From the cell containing the given text, extract its center point as [X, Y] coordinate. 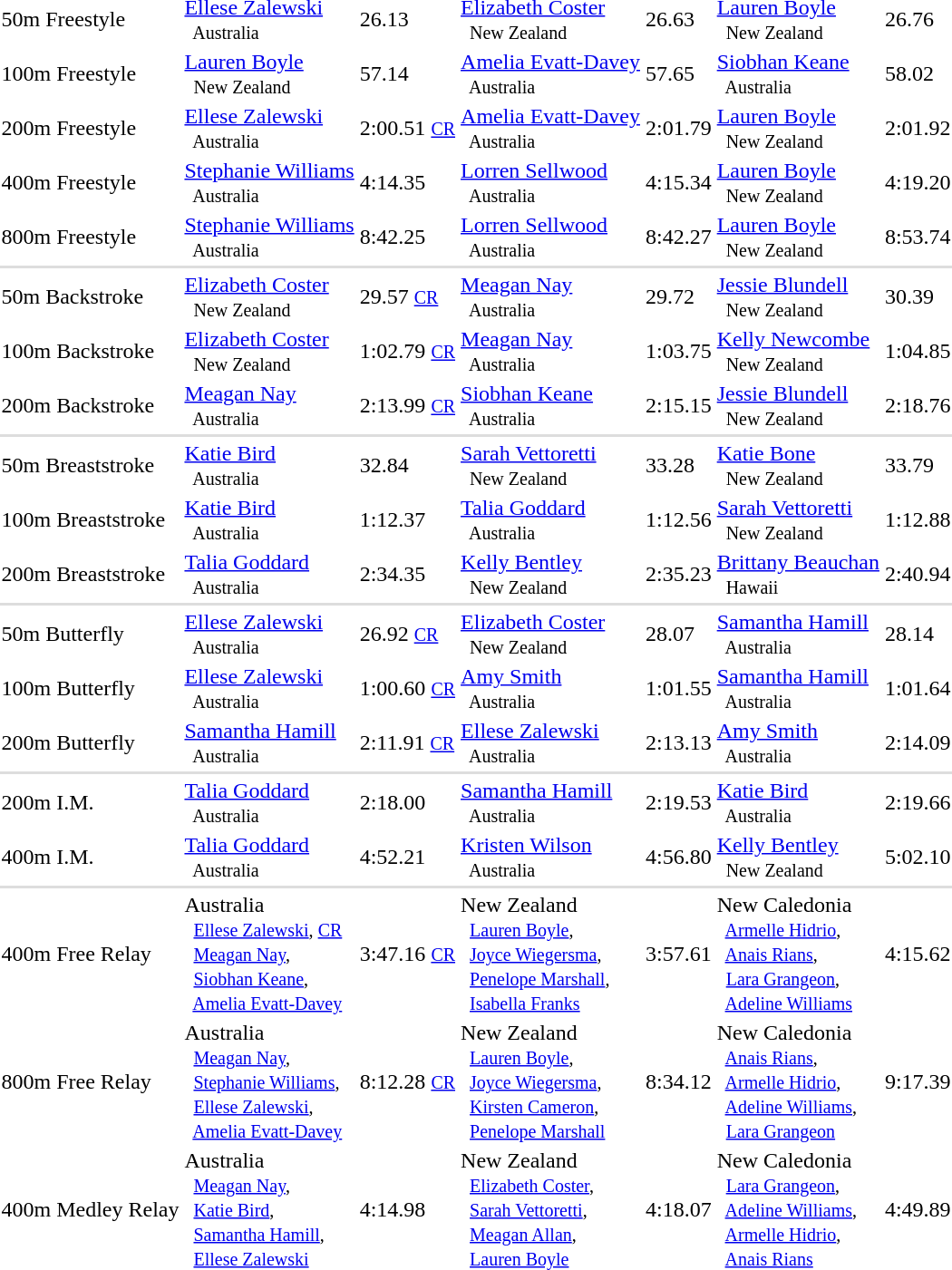
400m Freestyle [91, 183]
200m Butterfly [91, 743]
2:18.76 [918, 406]
2:18.00 [407, 803]
2:34.35 [407, 575]
4:15.34 [678, 183]
2:11.91 CR [407, 743]
5:02.10 [918, 858]
28.14 [918, 635]
1:02.79 CR [407, 352]
4:15.62 [918, 954]
Kristen Wilson Australia [551, 858]
33.79 [918, 466]
26.92 CR [407, 635]
1:12.37 [407, 520]
3:47.16 CR [407, 954]
100m Freestyle [91, 74]
200m Freestyle [91, 129]
50m Backstroke [91, 297]
4:56.80 [678, 858]
50m Breaststroke [91, 466]
2:00.51 CR [407, 129]
200m Backstroke [91, 406]
2:15.15 [678, 406]
Brittany Beauchan Hawaii [798, 575]
50m Butterfly [91, 635]
8:42.27 [678, 238]
100m Backstroke [91, 352]
2:13.99 CR [407, 406]
1:12.56 [678, 520]
2:01.92 [918, 129]
29.57 CR [407, 297]
1:04.85 [918, 352]
Katie Bone New Zealand [798, 466]
58.02 [918, 74]
100m Breaststroke [91, 520]
New Caledonia Armelle Hidrio, Anais Rians, Lara Grangeon, Adeline Williams [798, 954]
29.72 [678, 297]
8:53.74 [918, 238]
100m Butterfly [91, 689]
1:01.55 [678, 689]
2:40.94 [918, 575]
800m Freestyle [91, 238]
4:19.20 [918, 183]
2:35.23 [678, 575]
2:14.09 [918, 743]
400m I.M. [91, 858]
400m Free Relay [91, 954]
30.39 [918, 297]
1:00.60 CR [407, 689]
Australia Meagan Nay, Stephanie Williams, Ellese Zalewski, Amelia Evatt-Davey [269, 1081]
1:12.88 [918, 520]
200m Breaststroke [91, 575]
800m Free Relay [91, 1081]
New Zealand Lauren Boyle, Joyce Wiegersma, Penelope Marshall, Isabella Franks [551, 954]
2:01.79 [678, 129]
2:13.13 [678, 743]
8:34.12 [678, 1081]
2:19.66 [918, 803]
2:19.53 [678, 803]
New Zealand Lauren Boyle, Joyce Wiegersma, Kirsten Cameron, Penelope Marshall [551, 1081]
4:52.21 [407, 858]
200m I.M. [91, 803]
4:14.35 [407, 183]
57.14 [407, 74]
9:17.39 [918, 1081]
8:12.28 CR [407, 1081]
8:42.25 [407, 238]
1:03.75 [678, 352]
Kelly Newcombe New Zealand [798, 352]
57.65 [678, 74]
New Caledonia Anais Rians, Armelle Hidrio, Adeline Williams, Lara Grangeon [798, 1081]
Australia Ellese Zalewski, CR Meagan Nay, Siobhan Keane, Amelia Evatt-Davey [269, 954]
32.84 [407, 466]
3:57.61 [678, 954]
33.28 [678, 466]
1:01.64 [918, 689]
28.07 [678, 635]
